Return (X, Y) of the center of cell containing provided text 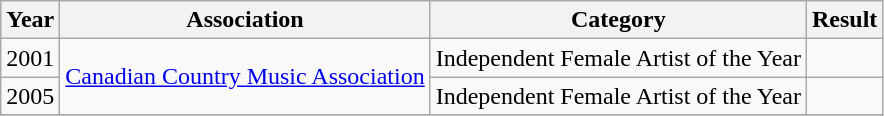
Result (844, 20)
Association (245, 20)
Canadian Country Music Association (245, 77)
Year (30, 20)
2005 (30, 96)
2001 (30, 58)
Category (618, 20)
